Identify which cell holds the provided text, then report its (x, y) central coordinate. 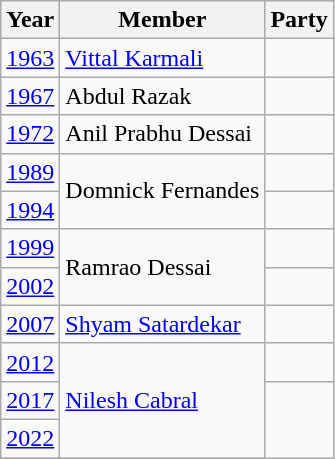
1972 (30, 134)
2007 (30, 324)
1963 (30, 58)
1989 (30, 172)
Party (299, 20)
2012 (30, 362)
1999 (30, 248)
2022 (30, 438)
1967 (30, 96)
2002 (30, 286)
Nilesh Cabral (162, 400)
Abdul Razak (162, 96)
Year (30, 20)
Ramrao Dessai (162, 267)
2017 (30, 400)
1994 (30, 210)
Member (162, 20)
Shyam Satardekar (162, 324)
Vittal Karmali (162, 58)
Anil Prabhu Dessai (162, 134)
Domnick Fernandes (162, 191)
